From the cell containing the given text, extract its center point as [x, y] coordinate. 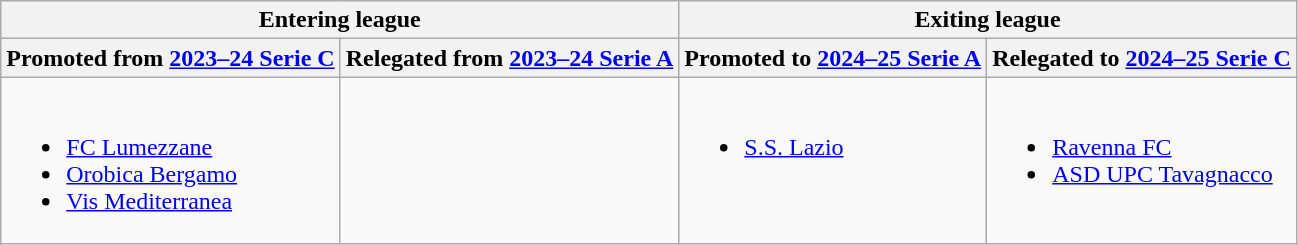
Relegated from 2023–24 Serie A [510, 58]
S.S. Lazio [833, 160]
FC LumezzaneOrobica BergamoVis Mediterranea [170, 160]
Relegated to 2024–25 Serie C [1142, 58]
Ravenna FCASD UPC Tavagnacco [1142, 160]
Promoted from 2023–24 Serie C [170, 58]
Exiting league [988, 20]
Entering league [340, 20]
Promoted to 2024–25 Serie A [833, 58]
